Return the (X, Y) coordinate for the center point of the cell that contains the specified text.  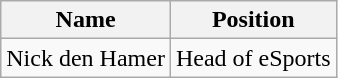
Position (253, 20)
Nick den Hamer (86, 58)
Head of eSports (253, 58)
Name (86, 20)
